Find where the given text appears and provide that cell's center as [X, Y] coordinate. 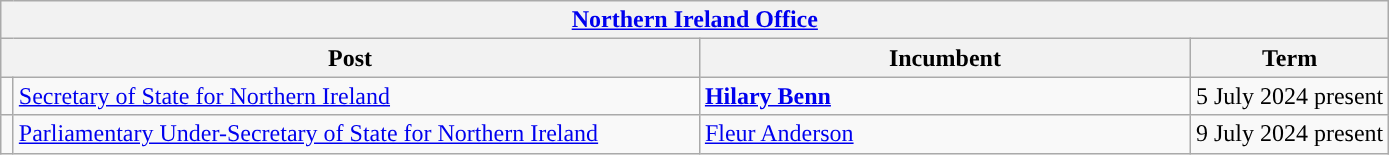
Northern Ireland Office [695, 20]
5 July 2024 present [1289, 96]
Incumbent [944, 58]
Term [1289, 58]
9 July 2024 present [1289, 134]
Secretary of State for Northern Ireland [356, 96]
Fleur Anderson [944, 134]
Parliamentary Under-Secretary of State for Northern Ireland [356, 134]
Hilary Benn [944, 96]
Post [350, 58]
